Provide the [X, Y] coordinate of the cell's center where the given text is located.  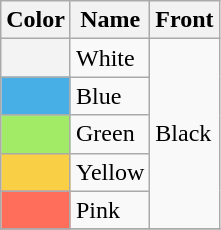
Color [36, 20]
White [110, 58]
Green [110, 134]
Blue [110, 96]
Name [110, 20]
Pink [110, 210]
Front [184, 20]
Black [184, 134]
Yellow [110, 172]
